For the text-containing cell, return its midpoint in [X, Y] coordinate format. 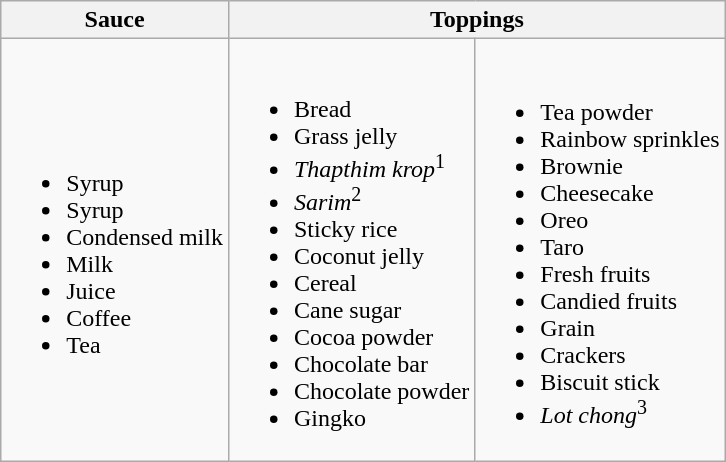
SyrupSyrupCondensed milkMilkJuiceCoffeeTea [115, 250]
Toppings [476, 20]
Tea powderRainbow sprinklesBrownieCheesecakeOreoTaroFresh fruitsCandied fruitsGrainCrackersBiscuit stickLot chong3 [600, 250]
BreadGrass jellyThapthim krop1Sarim2Sticky riceCoconut jellyCerealCane sugarCocoa powderChocolate barChocolate powderGingko [351, 250]
Sauce [115, 20]
